From the cell containing the given text, extract its center point as [X, Y] coordinate. 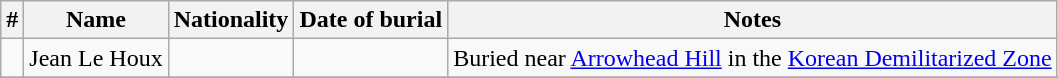
Notes [753, 20]
Buried near Arrowhead Hill in the Korean Demilitarized Zone [753, 58]
Date of burial [371, 20]
Jean Le Houx [96, 58]
# [12, 20]
Nationality [231, 20]
Name [96, 20]
